From the cell containing the given text, extract its center point as [X, Y] coordinate. 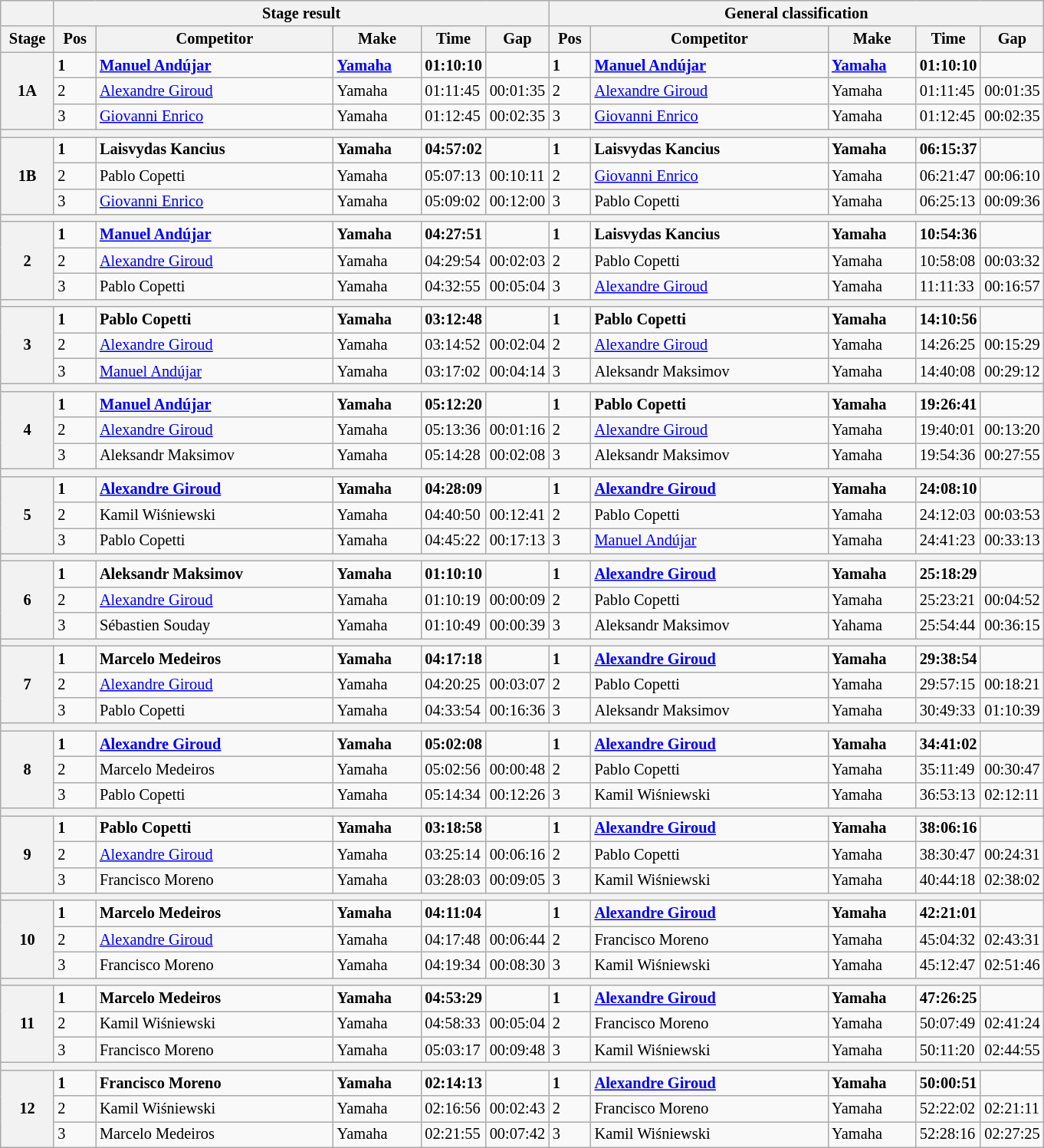
04:17:48 [453, 939]
05:14:28 [453, 456]
03:14:52 [453, 345]
00:08:30 [517, 965]
00:02:08 [517, 456]
00:00:09 [517, 600]
03:28:03 [453, 880]
00:17:13 [517, 541]
52:22:02 [948, 1109]
00:09:05 [517, 880]
06:25:13 [948, 202]
04:40:50 [453, 515]
14:40:08 [948, 371]
1A [28, 90]
02:12:11 [1012, 795]
03:18:58 [453, 828]
04:28:09 [453, 489]
02:38:02 [1012, 880]
11 [28, 1025]
50:00:51 [948, 1083]
04:57:02 [453, 150]
05:03:17 [453, 1050]
04:32:55 [453, 286]
05:13:36 [453, 430]
04:29:54 [453, 261]
02:41:24 [1012, 1024]
01:10:19 [453, 600]
14:26:25 [948, 345]
02:27:25 [1012, 1134]
52:28:16 [948, 1134]
02:14:13 [453, 1083]
11:11:33 [948, 286]
35:11:49 [948, 769]
36:53:13 [948, 795]
00:30:47 [1012, 769]
05:02:56 [453, 769]
14:10:56 [948, 320]
00:15:29 [1012, 345]
24:12:03 [948, 515]
00:02:43 [517, 1109]
02:44:55 [1012, 1050]
05:09:02 [453, 202]
05:12:20 [453, 404]
00:12:26 [517, 795]
5 [28, 515]
25:54:44 [948, 626]
00:06:10 [1012, 176]
04:53:29 [453, 998]
00:02:04 [517, 345]
03:25:14 [453, 854]
38:30:47 [948, 854]
00:04:14 [517, 371]
00:33:13 [1012, 541]
40:44:18 [948, 880]
Stage result [301, 13]
03:17:02 [453, 371]
03:12:48 [453, 320]
00:18:21 [1012, 685]
04:17:18 [453, 659]
02:43:31 [1012, 939]
00:13:20 [1012, 430]
19:26:41 [948, 404]
00:04:52 [1012, 600]
29:57:15 [948, 685]
00:00:39 [517, 626]
00:16:36 [517, 710]
00:24:31 [1012, 854]
50:11:20 [948, 1050]
10:54:36 [948, 235]
04:33:54 [453, 710]
02:51:46 [1012, 965]
25:23:21 [948, 600]
8 [28, 770]
00:09:48 [517, 1050]
00:27:55 [1012, 456]
00:16:57 [1012, 286]
24:08:10 [948, 489]
9 [28, 854]
00:09:36 [1012, 202]
25:18:29 [948, 574]
00:12:00 [517, 202]
42:21:01 [948, 913]
29:38:54 [948, 659]
00:03:53 [1012, 515]
01:10:39 [1012, 710]
01:10:49 [453, 626]
04:11:04 [453, 913]
04:27:51 [453, 235]
00:07:42 [517, 1134]
00:01:16 [517, 430]
24:41:23 [948, 541]
19:54:36 [948, 456]
19:40:01 [948, 430]
00:02:03 [517, 261]
00:12:41 [517, 515]
04:19:34 [453, 965]
05:02:08 [453, 744]
00:00:48 [517, 769]
10:58:08 [948, 261]
00:03:07 [517, 685]
30:49:33 [948, 710]
10 [28, 939]
Sébastien Souday [215, 626]
04:58:33 [453, 1024]
00:06:44 [517, 939]
50:07:49 [948, 1024]
45:12:47 [948, 965]
06:21:47 [948, 176]
1B [28, 175]
00:29:12 [1012, 371]
02:21:55 [453, 1134]
05:07:13 [453, 176]
6 [28, 600]
02:21:11 [1012, 1109]
General classification [796, 13]
38:06:16 [948, 828]
45:04:32 [948, 939]
06:15:37 [948, 150]
00:10:11 [517, 176]
00:03:32 [1012, 261]
05:14:34 [453, 795]
Stage [28, 39]
47:26:25 [948, 998]
04:45:22 [453, 541]
00:06:16 [517, 854]
4 [28, 429]
Yahama [872, 626]
7 [28, 684]
02:16:56 [453, 1109]
00:36:15 [1012, 626]
04:20:25 [453, 685]
12 [28, 1109]
34:41:02 [948, 744]
